Extract the [x, y] coordinate from the center of the cell holding the provided text.  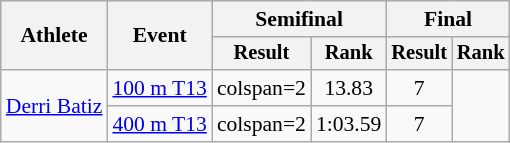
Semifinal [300, 19]
1:03.59 [348, 124]
100 m T13 [159, 88]
Derri Batiz [54, 106]
13.83 [348, 88]
Event [159, 36]
Athlete [54, 36]
400 m T13 [159, 124]
Final [448, 19]
